Detect which cell encompasses the target text, then output its [x, y] center coordinate. 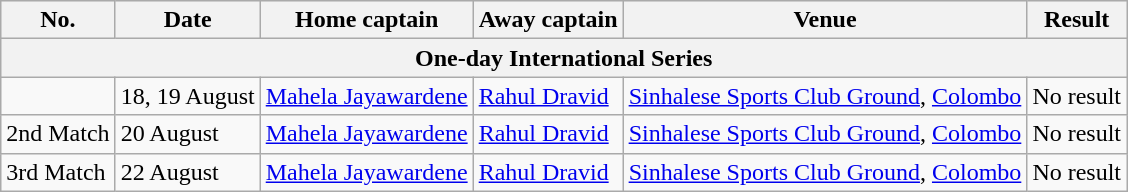
18, 19 August [188, 96]
3rd Match [58, 172]
No. [58, 20]
20 August [188, 134]
One-day International Series [564, 58]
Date [188, 20]
22 August [188, 172]
Home captain [366, 20]
Result [1077, 20]
Away captain [548, 20]
Venue [825, 20]
2nd Match [58, 134]
